Extract the (X, Y) coordinate from the center of the cell holding the provided text.  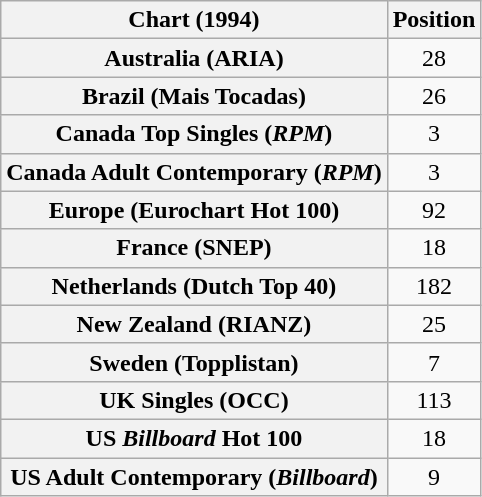
UK Singles (OCC) (194, 400)
25 (434, 324)
Netherlands (Dutch Top 40) (194, 286)
France (SNEP) (194, 248)
Position (434, 20)
US Billboard Hot 100 (194, 438)
7 (434, 362)
US Adult Contemporary (Billboard) (194, 477)
Brazil (Mais Tocadas) (194, 96)
Sweden (Topplistan) (194, 362)
New Zealand (RIANZ) (194, 324)
Canada Top Singles (RPM) (194, 134)
Europe (Eurochart Hot 100) (194, 210)
Chart (1994) (194, 20)
182 (434, 286)
9 (434, 477)
28 (434, 58)
113 (434, 400)
26 (434, 96)
Australia (ARIA) (194, 58)
92 (434, 210)
Canada Adult Contemporary (RPM) (194, 172)
